Extract the (x, y) coordinate from the center of the cell holding the provided text.  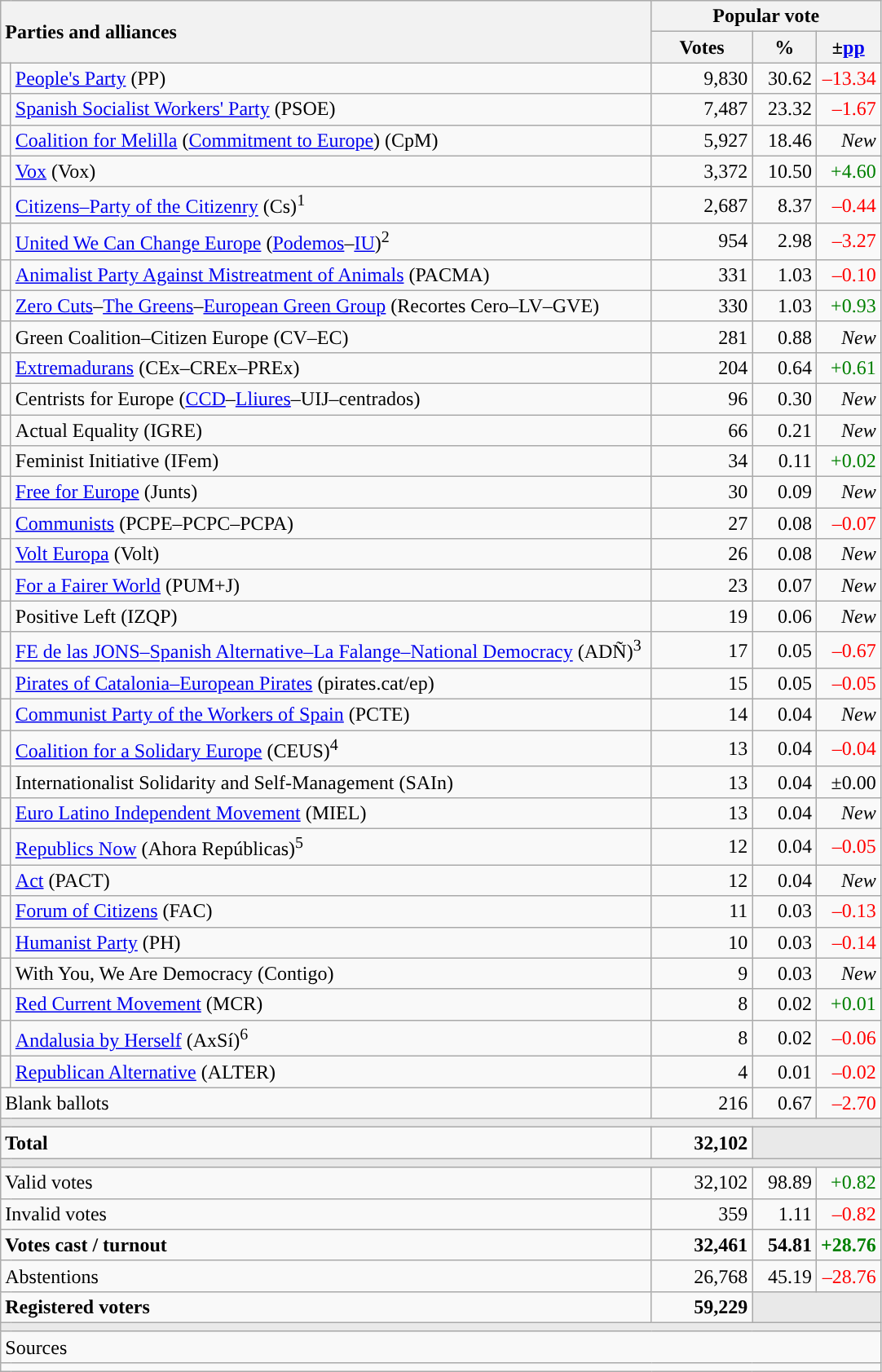
% (784, 47)
0.88 (784, 337)
330 (702, 306)
Vox (Vox) (331, 171)
18.46 (784, 140)
Coalition for Melilla (Commitment to Europe) (CpM) (331, 140)
Invalid votes (326, 1214)
0.67 (784, 1103)
Valid votes (326, 1183)
±0.00 (848, 782)
359 (702, 1214)
17 (702, 651)
7,487 (702, 109)
45.19 (784, 1276)
Republics Now (Ahora Repúblicas)5 (331, 846)
+0.82 (848, 1183)
5,927 (702, 140)
0.01 (784, 1072)
Act (PACT) (331, 880)
–0.04 (848, 748)
98.89 (784, 1183)
–1.67 (848, 109)
+0.93 (848, 306)
23.32 (784, 109)
26 (702, 554)
Humanist Party (PH) (331, 942)
Pirates of Catalonia–European Pirates (pirates.cat/ep) (331, 684)
–0.06 (848, 1039)
2,687 (702, 205)
96 (702, 399)
±pp (848, 47)
Actual Equality (IGRE) (331, 430)
Total (326, 1143)
Zero Cuts–The Greens–European Green Group (Recortes Cero–LV–GVE) (331, 306)
23 (702, 585)
Coalition for a Solidary Europe (CEUS)4 (331, 748)
–28.76 (848, 1276)
+0.02 (848, 461)
–0.10 (848, 275)
0.06 (784, 616)
+0.01 (848, 1004)
–3.27 (848, 241)
Communists (PCPE–PCPC–PCPA) (331, 523)
–0.07 (848, 523)
0.11 (784, 461)
Green Coalition–Citizen Europe (CV–EC) (331, 337)
Communist Party of the Workers of Spain (PCTE) (331, 715)
66 (702, 430)
Spanish Socialist Workers' Party (PSOE) (331, 109)
Volt Europa (Volt) (331, 554)
–13.34 (848, 78)
For a Fairer World (PUM+J) (331, 585)
27 (702, 523)
1.11 (784, 1214)
+0.61 (848, 368)
26,768 (702, 1276)
+4.60 (848, 171)
Internationalist Solidarity and Self-Management (SAIn) (331, 782)
15 (702, 684)
204 (702, 368)
0.64 (784, 368)
Republican Alternative (ALTER) (331, 1072)
With You, We Are Democracy (Contigo) (331, 973)
8.37 (784, 205)
Centrists for Europe (CCD–Lliures–UIJ–centrados) (331, 399)
FE de las JONS–Spanish Alternative–La Falange–National Democracy (ADÑ)3 (331, 651)
Euro Latino Independent Movement (MIEL) (331, 813)
9,830 (702, 78)
–0.67 (848, 651)
9 (702, 973)
0.30 (784, 399)
Red Current Movement (MCR) (331, 1004)
Forum of Citizens (FAC) (331, 911)
11 (702, 911)
0.07 (784, 585)
331 (702, 275)
Animalist Party Against Mistreatment of Animals (PACMA) (331, 275)
–0.02 (848, 1072)
Feminist Initiative (IFem) (331, 461)
Popular vote (766, 16)
34 (702, 461)
30.62 (784, 78)
–0.14 (848, 942)
281 (702, 337)
Abstentions (326, 1276)
Votes cast / turnout (326, 1245)
Sources (440, 1347)
14 (702, 715)
–0.44 (848, 205)
3,372 (702, 171)
Positive Left (IZQP) (331, 616)
216 (702, 1103)
Extremadurans (CEx–CREx–PREx) (331, 368)
Parties and alliances (326, 32)
4 (702, 1072)
954 (702, 241)
Free for Europe (Junts) (331, 492)
30 (702, 492)
Citizens–Party of the Citizenry (Cs)1 (331, 205)
54.81 (784, 1245)
Votes (702, 47)
19 (702, 616)
0.21 (784, 430)
–0.13 (848, 911)
Blank ballots (326, 1103)
+28.76 (848, 1245)
–0.82 (848, 1214)
10 (702, 942)
–2.70 (848, 1103)
United We Can Change Europe (Podemos–IU)2 (331, 241)
10.50 (784, 171)
2.98 (784, 241)
0.09 (784, 492)
Andalusia by Herself (AxSí)6 (331, 1039)
Registered voters (326, 1307)
People's Party (PP) (331, 78)
32,461 (702, 1245)
59,229 (702, 1307)
